Output the [X, Y] coordinate of the center of the cell containing the given text.  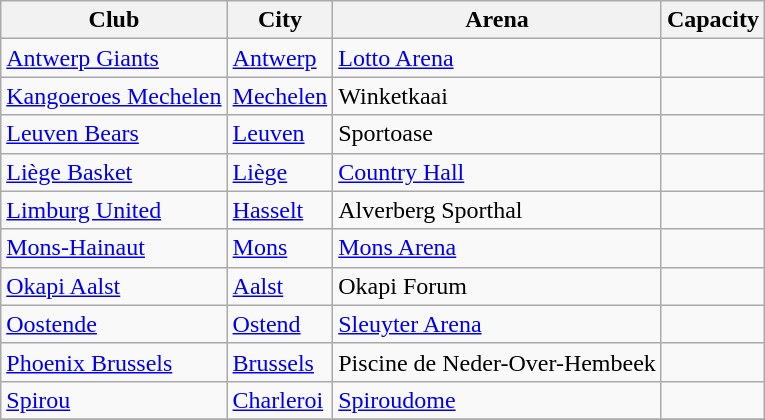
Antwerp Giants [114, 58]
Mons Arena [498, 248]
Club [114, 20]
Winketkaai [498, 96]
Piscine de Neder-Over-Hembeek [498, 362]
Phoenix Brussels [114, 362]
Leuven Bears [114, 134]
Mons [280, 248]
Antwerp [280, 58]
Arena [498, 20]
Ostend [280, 324]
Kangoeroes Mechelen [114, 96]
Sleuyter Arena [498, 324]
Limburg United [114, 210]
Country Hall [498, 172]
Hasselt [280, 210]
Mons-Hainaut [114, 248]
Liège [280, 172]
Spiroudome [498, 400]
Liège Basket [114, 172]
Lotto Arena [498, 58]
Mechelen [280, 96]
Capacity [712, 20]
Oostende [114, 324]
Okapi Forum [498, 286]
Spirou [114, 400]
Brussels [280, 362]
Aalst [280, 286]
City [280, 20]
Okapi Aalst [114, 286]
Leuven [280, 134]
Sportoase [498, 134]
Charleroi [280, 400]
Alverberg Sporthal [498, 210]
